Detect which cell encompasses the target text, then output its [X, Y] center coordinate. 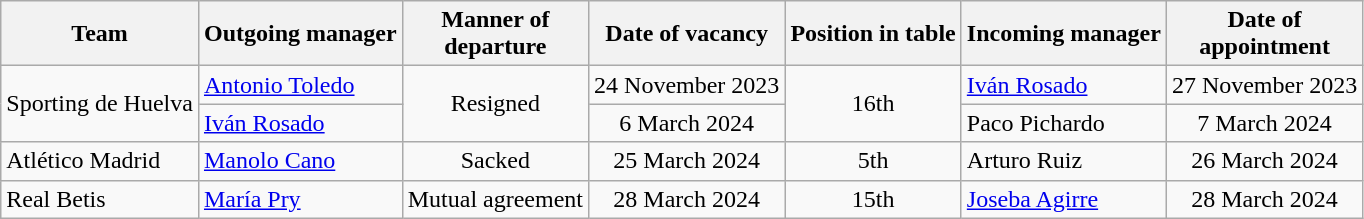
25 March 2024 [687, 161]
Paco Pichardo [1064, 123]
16th [873, 104]
Incoming manager [1064, 34]
27 November 2023 [1264, 85]
5th [873, 161]
Manolo Cano [300, 161]
Outgoing manager [300, 34]
Manner ofdeparture [495, 34]
26 March 2024 [1264, 161]
Joseba Agirre [1064, 199]
Mutual agreement [495, 199]
15th [873, 199]
Antonio Toledo [300, 85]
24 November 2023 [687, 85]
6 March 2024 [687, 123]
Atlético Madrid [100, 161]
Arturo Ruiz [1064, 161]
7 March 2024 [1264, 123]
Position in table [873, 34]
Date of vacancy [687, 34]
Resigned [495, 104]
María Pry [300, 199]
Sacked [495, 161]
Team [100, 34]
Real Betis [100, 199]
Date ofappointment [1264, 34]
Sporting de Huelva [100, 104]
